Search for the cell housing the specified text and yield its (X, Y) center coordinate. 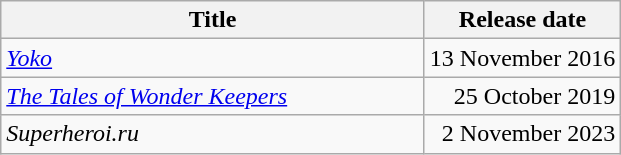
Title (213, 20)
Release date (522, 20)
Yoko (213, 58)
25 October 2019 (522, 96)
The Tales of Wonder Keepers (213, 96)
Superheroi.ru (213, 134)
2 November 2023 (522, 134)
13 November 2016 (522, 58)
